Extract the [x, y] coordinate from the center of the cell holding the provided text.  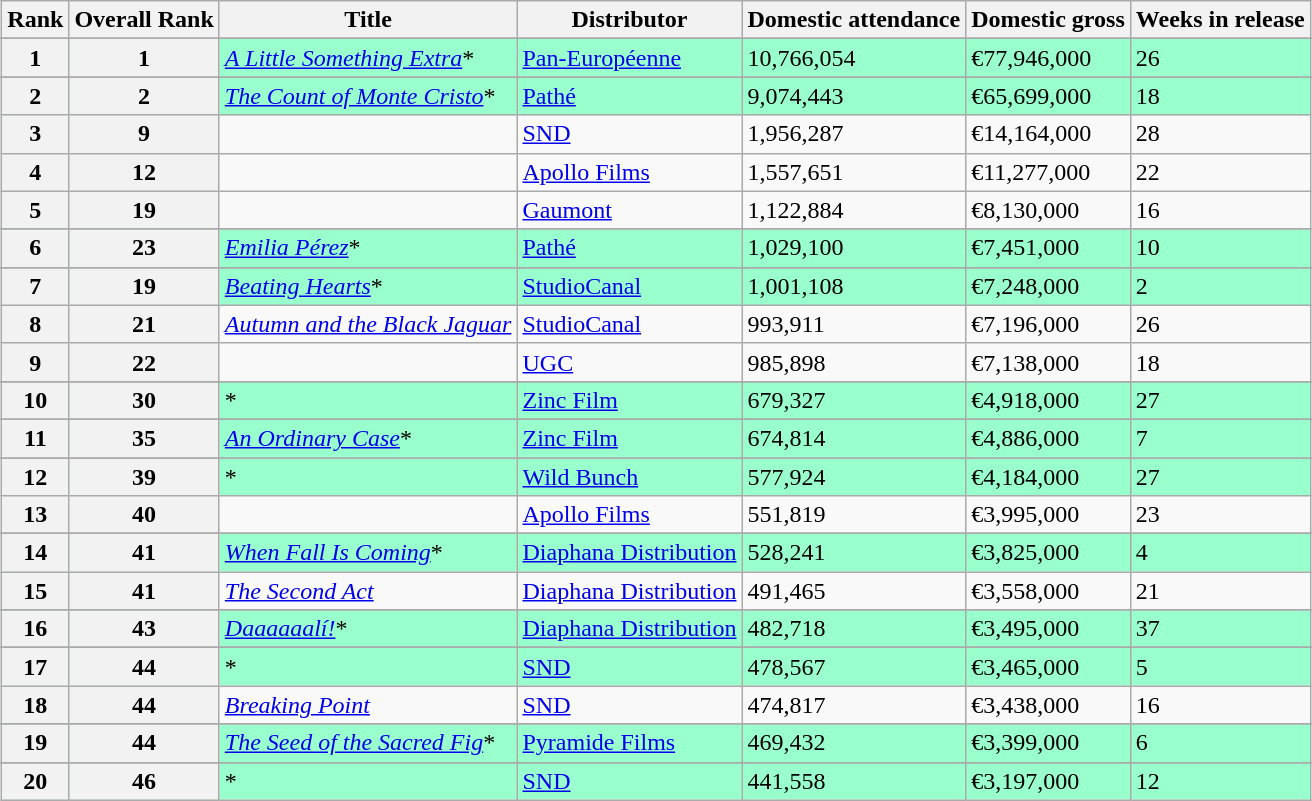
3 [36, 134]
Emilia Pérez* [368, 248]
€3,197,000 [1048, 781]
528,241 [854, 553]
€3,399,000 [1048, 743]
€77,946,000 [1048, 58]
30 [144, 400]
1,001,108 [854, 286]
€4,184,000 [1048, 477]
11 [36, 438]
Overall Rank [144, 20]
€3,495,000 [1048, 629]
35 [144, 438]
€3,438,000 [1048, 705]
28 [1220, 134]
491,465 [854, 591]
674,814 [854, 438]
Breaking Point [368, 705]
€11,277,000 [1048, 172]
The Second Act [368, 591]
€7,248,000 [1048, 286]
€8,130,000 [1048, 210]
Pan-Européenne [630, 58]
20 [36, 781]
UGC [630, 362]
€7,138,000 [1048, 362]
€65,699,000 [1048, 96]
478,567 [854, 667]
13 [36, 515]
Domestic attendance [854, 20]
474,817 [854, 705]
9,074,443 [854, 96]
441,558 [854, 781]
When Fall Is Coming* [368, 553]
1,029,100 [854, 248]
Domestic gross [1048, 20]
14 [36, 553]
Daaaaaalí!* [368, 629]
985,898 [854, 362]
€3,465,000 [1048, 667]
A Little Something Extra* [368, 58]
8 [36, 324]
46 [144, 781]
Beating Hearts* [368, 286]
17 [36, 667]
43 [144, 629]
The Seed of the Sacred Fig* [368, 743]
Pyramide Films [630, 743]
551,819 [854, 515]
€3,558,000 [1048, 591]
Autumn and the Black Jaguar [368, 324]
€4,886,000 [1048, 438]
The Count of Monte Cristo* [368, 96]
993,911 [854, 324]
1,557,651 [854, 172]
1,122,884 [854, 210]
€7,196,000 [1048, 324]
679,327 [854, 400]
€14,164,000 [1048, 134]
€3,825,000 [1048, 553]
Distributor [630, 20]
€7,451,000 [1048, 248]
15 [36, 591]
Rank [36, 20]
An Ordinary Case* [368, 438]
€3,995,000 [1048, 515]
482,718 [854, 629]
Title [368, 20]
1,956,287 [854, 134]
Wild Bunch [630, 477]
Gaumont [630, 210]
10,766,054 [854, 58]
€4,918,000 [1048, 400]
39 [144, 477]
577,924 [854, 477]
469,432 [854, 743]
40 [144, 515]
Weeks in release [1220, 20]
37 [1220, 629]
